Find where the given text appears and provide that cell's center as (X, Y) coordinate. 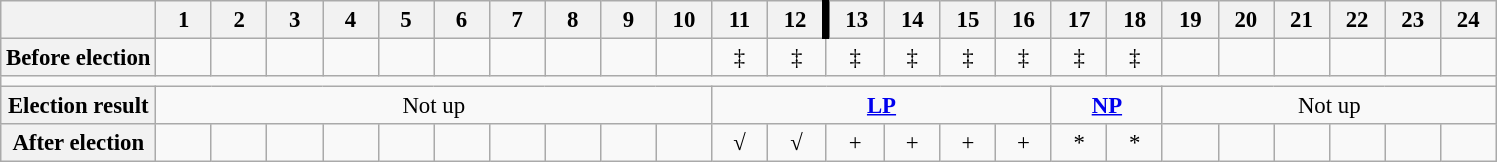
2 (239, 20)
3 (295, 20)
1 (184, 20)
Election result (78, 106)
8 (573, 20)
24 (1468, 20)
10 (684, 20)
LP (882, 106)
23 (1413, 20)
11 (740, 20)
17 (1079, 20)
4 (351, 20)
Before election (78, 58)
9 (629, 20)
15 (968, 20)
12 (796, 20)
After election (78, 143)
14 (913, 20)
21 (1302, 20)
NP (1106, 106)
7 (517, 20)
18 (1135, 20)
13 (856, 20)
6 (462, 20)
16 (1024, 20)
22 (1357, 20)
5 (406, 20)
20 (1246, 20)
19 (1190, 20)
